Provide the [X, Y] coordinate of the cell's center where the given text is located.  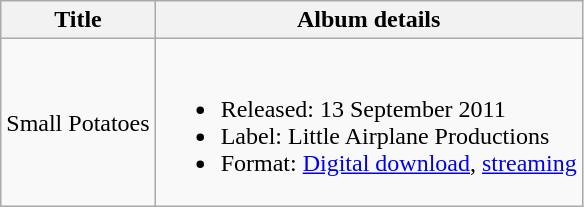
Title [78, 20]
Album details [368, 20]
Small Potatoes [78, 122]
Released: 13 September 2011Label: Little Airplane ProductionsFormat: Digital download, streaming [368, 122]
